Output the (x, y) coordinate of the center of the cell containing the given text.  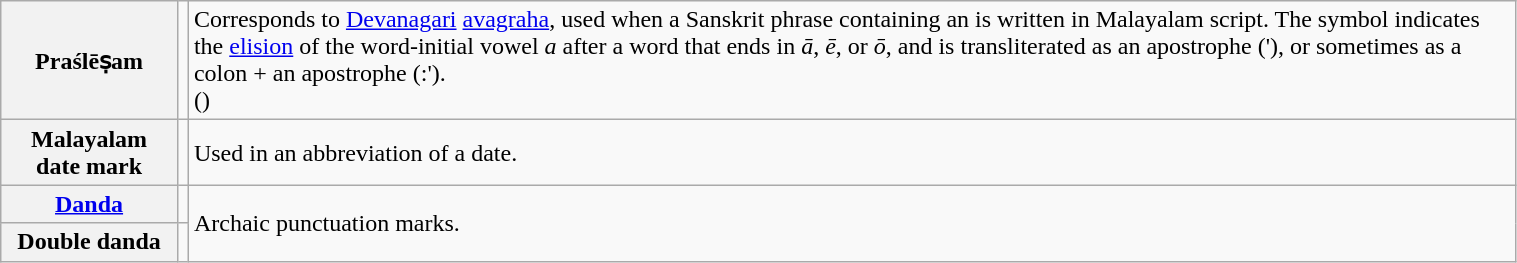
Danda (90, 204)
Malayalam date mark (90, 152)
Archaic punctuation marks. (852, 223)
Praślēṣam (90, 60)
Double danda (90, 242)
Used in an abbreviation of a date. (852, 152)
